Extract the [X, Y] coordinate from the center of the cell holding the provided text.  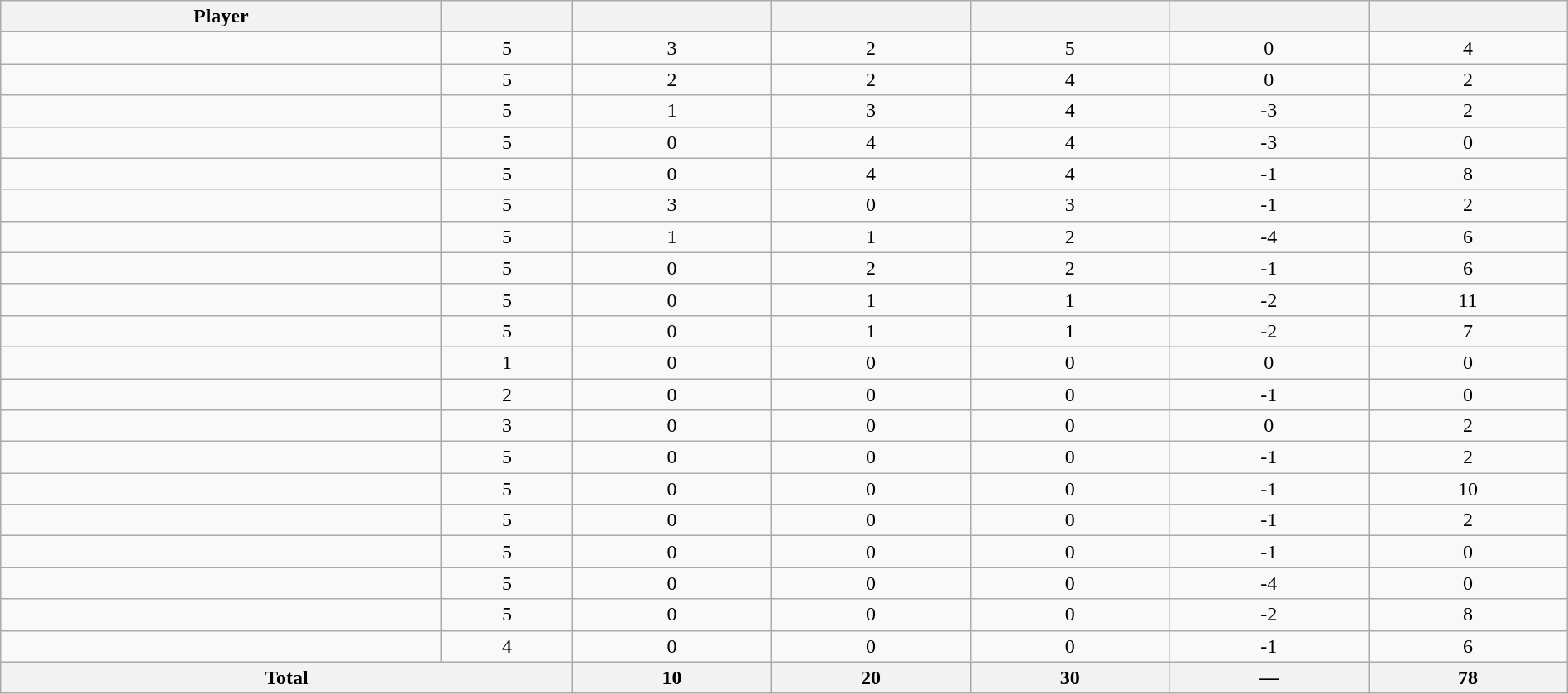
Player [222, 17]
— [1269, 677]
Total [286, 677]
20 [872, 677]
78 [1469, 677]
11 [1469, 299]
7 [1469, 331]
30 [1070, 677]
